Identify which cell holds the provided text, then report its (x, y) central coordinate. 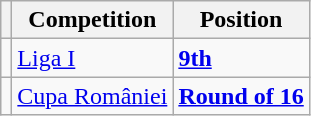
Liga I (92, 58)
Round of 16 (241, 96)
9th (241, 58)
Position (241, 20)
Competition (92, 20)
Cupa României (92, 96)
